Pinpoint the cell where the given text exists, returning its [X, Y] midpoint coordinate. 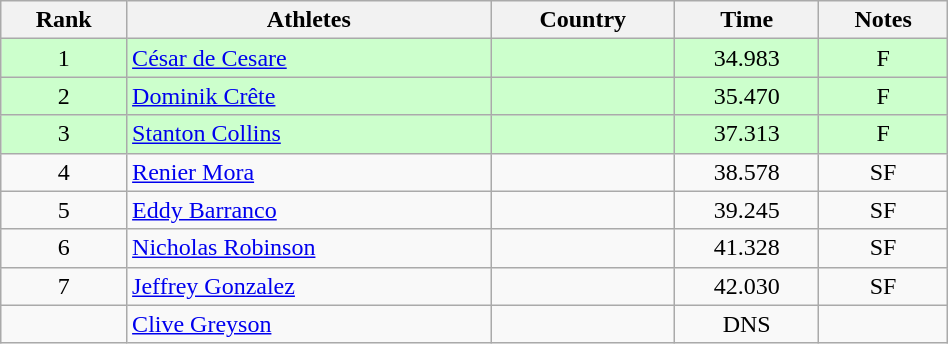
Athletes [310, 20]
Eddy Barranco [310, 210]
37.313 [746, 134]
38.578 [746, 172]
Stanton Collins [310, 134]
35.470 [746, 96]
34.983 [746, 58]
Renier Mora [310, 172]
5 [64, 210]
Country [582, 20]
Rank [64, 20]
Dominik Crête [310, 96]
42.030 [746, 286]
Jeffrey Gonzalez [310, 286]
DNS [746, 324]
4 [64, 172]
Notes [883, 20]
César de Cesare [310, 58]
Time [746, 20]
7 [64, 286]
2 [64, 96]
41.328 [746, 248]
1 [64, 58]
3 [64, 134]
39.245 [746, 210]
Nicholas Robinson [310, 248]
Clive Greyson [310, 324]
6 [64, 248]
